Locate the cell with the specified text and output its (x, y) center coordinate. 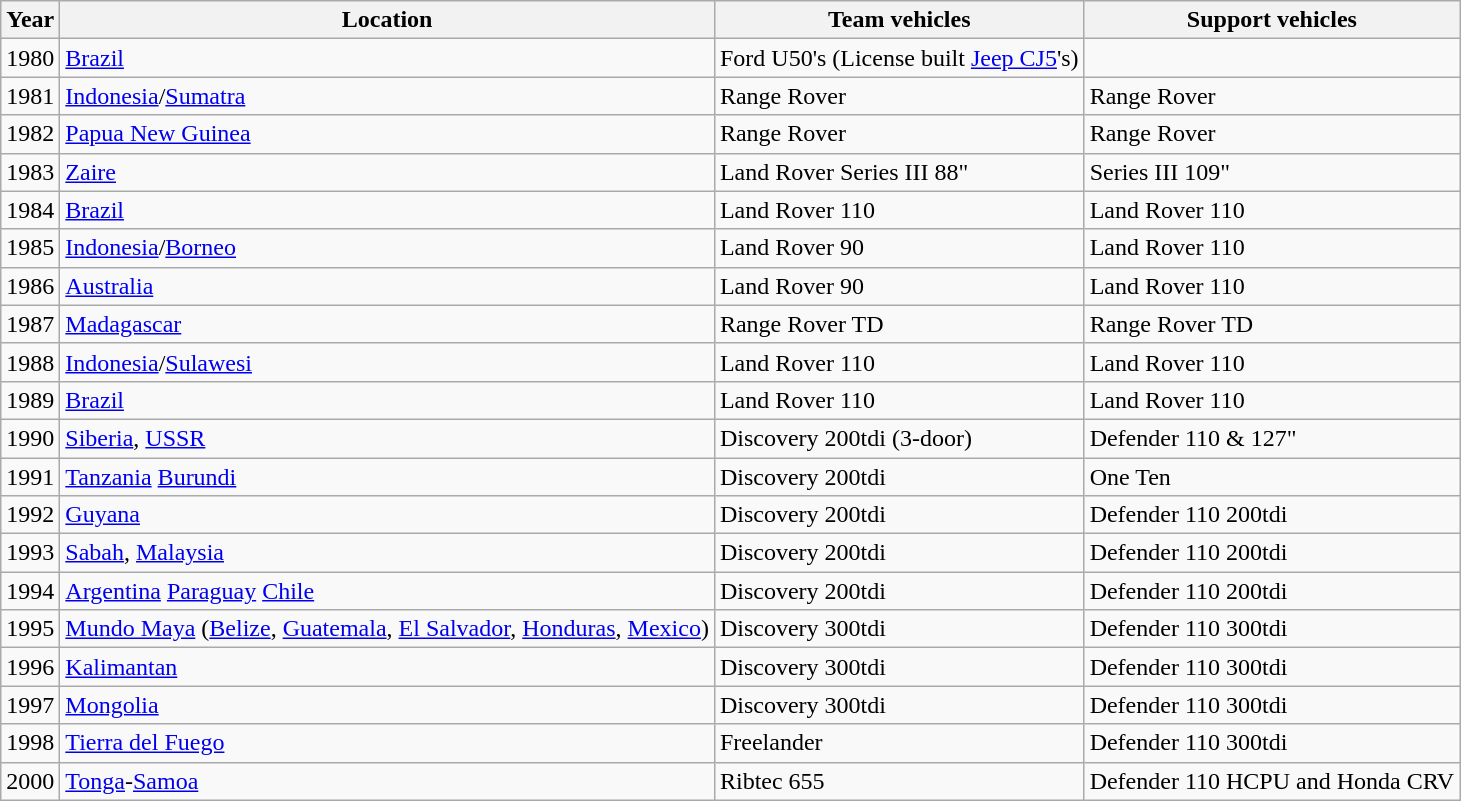
1980 (30, 58)
1987 (30, 324)
1982 (30, 134)
Kalimantan (388, 667)
1986 (30, 286)
Team vehicles (899, 20)
Australia (388, 286)
1990 (30, 438)
1989 (30, 400)
1994 (30, 591)
2000 (30, 781)
Location (388, 20)
1984 (30, 210)
Indonesia/Sumatra (388, 96)
Support vehicles (1272, 20)
1988 (30, 362)
Zaire (388, 172)
Tanzania Burundi (388, 477)
Year (30, 20)
1983 (30, 172)
Defender 110 & 127" (1272, 438)
Argentina Paraguay Chile (388, 591)
1991 (30, 477)
1985 (30, 248)
Series III 109" (1272, 172)
Defender 110 HCPU and Honda CRV (1272, 781)
Guyana (388, 515)
Ribtec 655 (899, 781)
Land Rover Series III 88" (899, 172)
Mongolia (388, 705)
1997 (30, 705)
Madagascar (388, 324)
1993 (30, 553)
1992 (30, 515)
1995 (30, 629)
1998 (30, 743)
Freelander (899, 743)
Tierra del Fuego (388, 743)
1981 (30, 96)
Siberia, USSR (388, 438)
1996 (30, 667)
One Ten (1272, 477)
Sabah, Malaysia (388, 553)
Ford U50's (License built Jeep CJ5's) (899, 58)
Indonesia/Borneo (388, 248)
Indonesia/Sulawesi (388, 362)
Mundo Maya (Belize, Guatemala, El Salvador, Honduras, Mexico) (388, 629)
Discovery 200tdi (3-door) (899, 438)
Tonga-Samoa (388, 781)
Papua New Guinea (388, 134)
